Output the [x, y] coordinate of the center of the cell containing the given text.  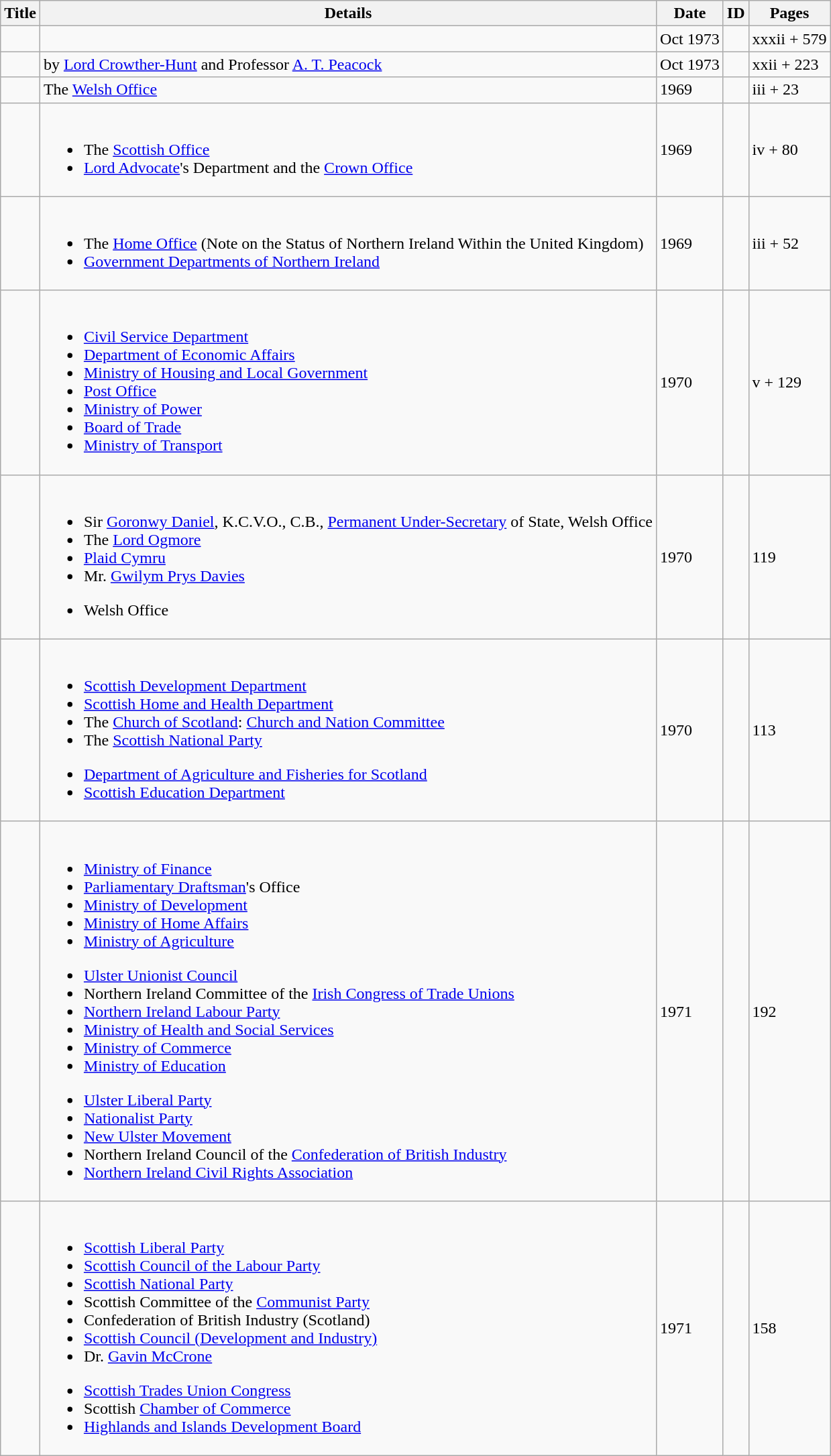
by Lord Crowther-Hunt and Professor A. T. Peacock [347, 64]
ID [736, 13]
iii + 52 [789, 243]
Details [347, 13]
192 [789, 1011]
Title [20, 13]
113 [789, 730]
The Welsh Office [347, 90]
v + 129 [789, 382]
The Scottish OfficeLord Advocate's Department and the Crown Office [347, 149]
158 [789, 1328]
iii + 23 [789, 90]
119 [789, 556]
Pages [789, 13]
The Home Office (Note on the Status of Northern Ireland Within the United Kingdom)Government Departments of Northern Ireland [347, 243]
Date [690, 13]
Sir Goronwy Daniel, K.C.V.O., C.B., Permanent Under-Secretary of State, Welsh OfficeThe Lord OgmorePlaid CymruMr. Gwilym Prys DaviesWelsh Office [347, 556]
xxii + 223 [789, 64]
iv + 80 [789, 149]
xxxii + 579 [789, 39]
